Pinpoint the cell where the given text exists, returning its (x, y) midpoint coordinate. 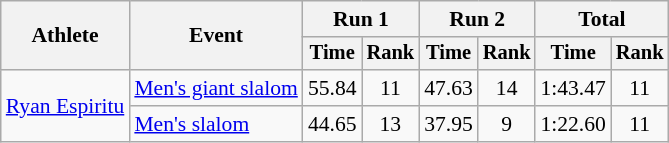
1:22.60 (572, 124)
Event (216, 36)
44.65 (332, 124)
Total (602, 19)
37.95 (448, 124)
Run 2 (477, 19)
55.84 (332, 88)
Athlete (66, 36)
Ryan Espiritu (66, 106)
13 (391, 124)
Run 1 (361, 19)
47.63 (448, 88)
1:43.47 (572, 88)
Men's slalom (216, 124)
Men's giant slalom (216, 88)
9 (507, 124)
14 (507, 88)
